For the text-containing cell, return its midpoint in (x, y) coordinate format. 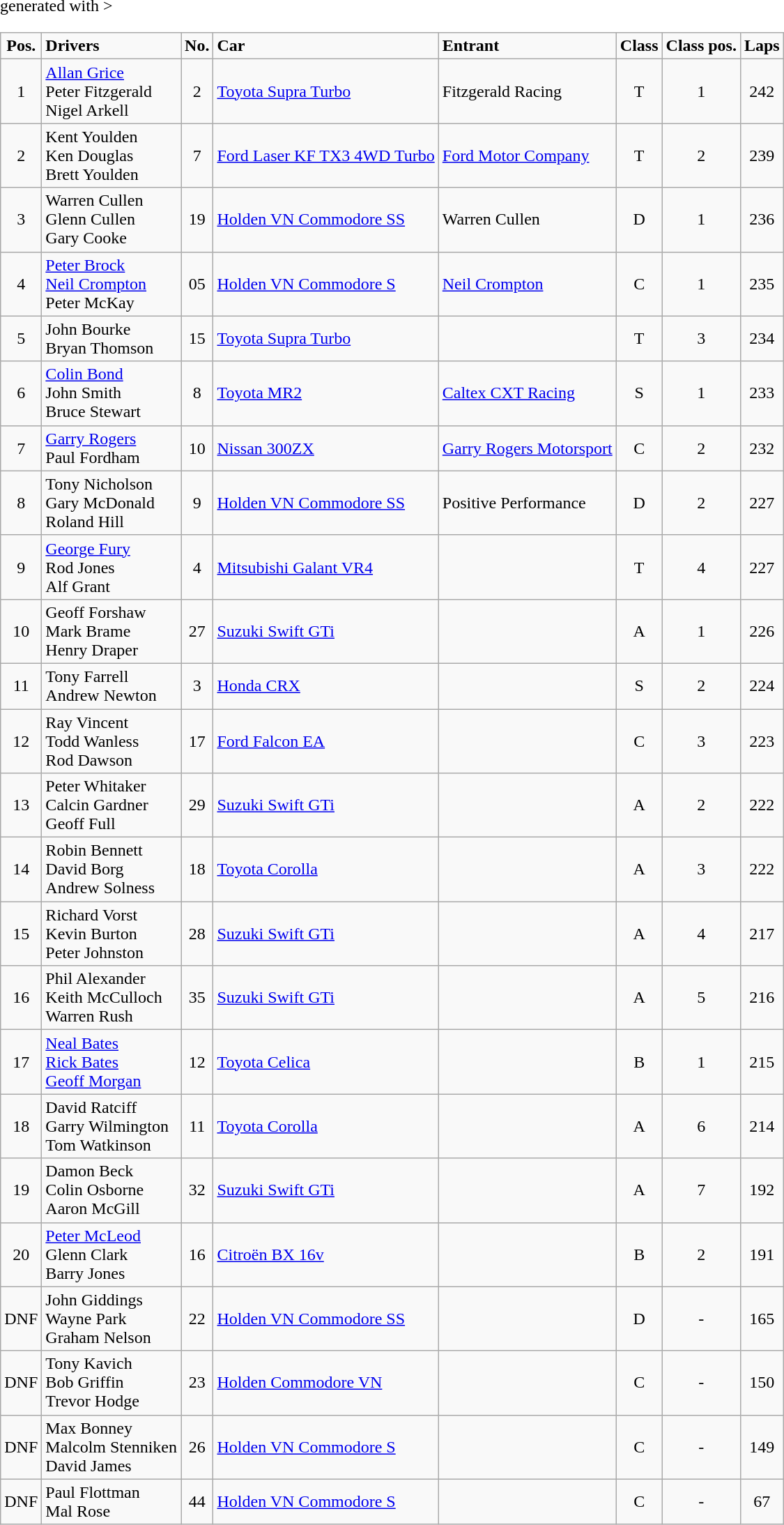
Kent Youlden Ken Douglas Brett Youlden (112, 155)
Neil Crompton (527, 284)
Toyota MR2 (326, 393)
224 (762, 686)
Tony Farrell Andrew Newton (112, 686)
Mitsubishi Galant VR4 (326, 567)
Phil Alexander Keith McCulloch Warren Rush (112, 998)
14 (21, 870)
26 (197, 1447)
Richard Vorst Kevin Burton Peter Johnston (112, 934)
Warren Cullen Glenn Cullen Gary Cooke (112, 220)
George Fury Rod Jones Alf Grant (112, 567)
192 (762, 1190)
233 (762, 393)
44 (197, 1502)
Pos. (21, 46)
Peter Brock Neil Crompton Peter McKay (112, 284)
Class pos. (701, 46)
27 (197, 631)
Paul Flottman Mal Rose (112, 1502)
Peter McLeod Glenn Clark Barry Jones (112, 1254)
Honda CRX (326, 686)
Positive Performance (527, 503)
35 (197, 998)
Geoff Forshaw Mark Brame Henry Draper (112, 631)
67 (762, 1502)
Garry Rogers Paul Fordham (112, 448)
239 (762, 155)
Holden Commodore VN (326, 1383)
Entrant (527, 46)
Class (639, 46)
Neal Bates Rick Bates Geoff Morgan (112, 1062)
29 (197, 805)
Ford Laser KF TX3 4WD Turbo (326, 155)
Ray Vincent Todd Wanless Rod Dawson (112, 741)
149 (762, 1447)
28 (197, 934)
217 (762, 934)
Toyota Celica (326, 1062)
214 (762, 1126)
13 (21, 805)
Max Bonney Malcolm Stenniken David James (112, 1447)
David Ratciff Garry Wilmington Tom Watkinson (112, 1126)
216 (762, 998)
Nissan 300ZX (326, 448)
Fitzgerald Racing (527, 91)
John Giddings Wayne Park Graham Nelson (112, 1319)
05 (197, 284)
Ford Motor Company (527, 155)
Caltex CXT Racing (527, 393)
Colin Bond John Smith Bruce Stewart (112, 393)
32 (197, 1190)
Drivers (112, 46)
20 (21, 1254)
Allan Grice Peter Fitzgerald Nigel Arkell (112, 91)
242 (762, 91)
Ford Falcon EA (326, 741)
223 (762, 741)
191 (762, 1254)
23 (197, 1383)
Peter Whitaker Calcin Gardner Geoff Full (112, 805)
236 (762, 220)
Robin Bennett David Borg Andrew Solness (112, 870)
165 (762, 1319)
226 (762, 631)
Tony Nicholson Gary McDonald Roland Hill (112, 503)
Garry Rogers Motorsport (527, 448)
Car (326, 46)
150 (762, 1383)
Citroën BX 16v (326, 1254)
235 (762, 284)
234 (762, 339)
Warren Cullen (527, 220)
No. (197, 46)
22 (197, 1319)
Tony Kavich Bob Griffin Trevor Hodge (112, 1383)
232 (762, 448)
John Bourke Bryan Thomson (112, 339)
Laps (762, 46)
Damon Beck Colin Osborne Aaron McGill (112, 1190)
215 (762, 1062)
